Pinpoint the cell where the given text exists, returning its [X, Y] midpoint coordinate. 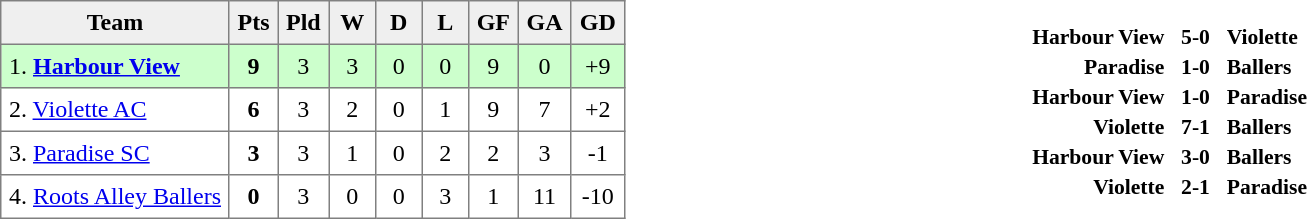
Pts [253, 23]
-1 [598, 153]
-10 [598, 197]
1. Harbour View [115, 66]
2. Violette AC [115, 110]
L [445, 23]
+9 [598, 66]
D [398, 23]
Paradise [1058, 66]
6 [253, 110]
5-0 [1195, 36]
3. Paradise SC [115, 153]
+2 [598, 110]
2-1 [1195, 186]
Team [115, 23]
3-0 [1195, 156]
7 [544, 110]
GF [493, 23]
Pld [304, 23]
W [352, 23]
11 [544, 197]
7-1 [1195, 126]
GA [544, 23]
4. Roots Alley Ballers [115, 197]
GD [598, 23]
